Output the [X, Y] coordinate of the center of the cell containing the given text.  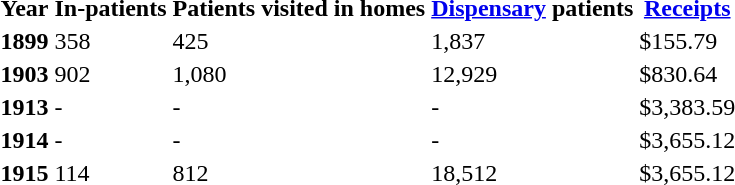
358 [110, 41]
902 [110, 74]
12,929 [532, 74]
425 [299, 41]
1,837 [532, 41]
1,080 [299, 74]
